Search for the cell housing the specified text and yield its (x, y) center coordinate. 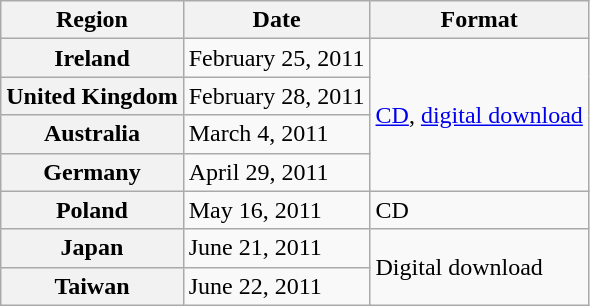
Format (479, 20)
February 28, 2011 (276, 96)
June 22, 2011 (276, 286)
May 16, 2011 (276, 210)
Australia (92, 134)
Taiwan (92, 286)
Digital download (479, 267)
February 25, 2011 (276, 58)
Germany (92, 172)
United Kingdom (92, 96)
Region (92, 20)
Date (276, 20)
Japan (92, 248)
CD (479, 210)
April 29, 2011 (276, 172)
March 4, 2011 (276, 134)
CD, digital download (479, 115)
June 21, 2011 (276, 248)
Poland (92, 210)
Ireland (92, 58)
